Scan for the cell matching the given text and deliver its [x, y] coordinate at center. 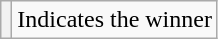
Indicates the winner [115, 20]
